Locate the cell with the specified text and output its (X, Y) center coordinate. 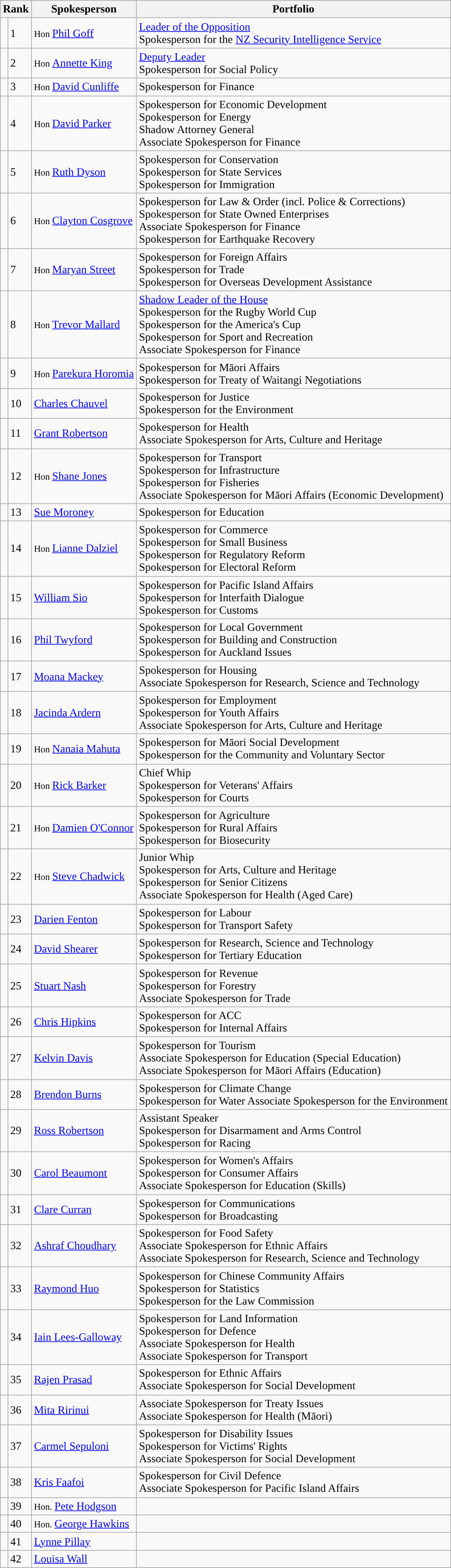
Hon Nanaia Mahuta (84, 749)
Spokesperson for ConservationSpokesperson for State ServicesSpokesperson for Immigration (293, 172)
Hon Steve Chadwick (84, 876)
Kris Faafoi (84, 1483)
William Sio (84, 598)
Spokesperson for Civil DefenceAssociate Spokesperson for Pacific Island Affairs (293, 1483)
Brendon Burns (84, 1094)
Spokesperson (84, 9)
Spokesperson for Disability IssuesSpokesperson for Victims' RightsAssociate Spokesperson for Social Development (293, 1446)
Spokesperson for RevenueSpokesperson for ForestryAssociate Spokesperson for Trade (293, 985)
Sue Moroney (84, 512)
24 (19, 949)
Rank (16, 9)
Hon Shane Jones (84, 476)
Hon David Cunliffe (84, 87)
6 (19, 221)
41 (19, 1541)
Hon Maryan Street (84, 269)
18 (19, 713)
38 (19, 1483)
Grant Robertson (84, 433)
Hon Annette King (84, 63)
19 (19, 749)
Spokesperson for Women's AffairsSpokesperson for Consumer AffairsAssociate Spokesperson for Education (Skills) (293, 1173)
Spokesperson for Ethnic AffairsAssociate Spokesperson for Social Development (293, 1380)
Carmel Sepuloni (84, 1446)
8 (19, 324)
Raymond Huo (84, 1288)
Hon Trevor Mallard (84, 324)
Kelvin Davis (84, 1058)
15 (19, 598)
Deputy LeaderSpokesperson for Social Policy (293, 63)
Spokesperson for Māori Social DevelopmentSpokesperson for the Community and Voluntary Sector (293, 749)
Mita Ririnui (84, 1409)
20 (19, 785)
10 (19, 403)
9 (19, 373)
Spokesperson for Māori AffairsSpokesperson for Treaty of Waitangi Negotiations (293, 373)
Chris Hipkins (84, 1021)
2 (19, 63)
32 (19, 1246)
Hon Parekura Horomia (84, 373)
Spokesperson for HealthAssociate Spokesperson for Arts, Culture and Heritage (293, 433)
Charles Chauvel (84, 403)
Spokesperson for AgricultureSpokesperson for Rural AffairsSpokesperson for Biosecurity (293, 828)
Lynne Pillay (84, 1541)
14 (19, 549)
Spokesperson for Foreign AffairsSpokesperson for TradeSpokesperson for Overseas Development Assistance (293, 269)
Spokesperson for JusticeSpokesperson for the Environment (293, 403)
Hon Lianne Dalziel (84, 549)
26 (19, 1021)
Spokesperson for Chinese Community AffairsSpokesperson for StatisticsSpokesperson for the Law Commission (293, 1288)
Chief WhipSpokesperson for Veterans' AffairsSpokesperson for Courts (293, 785)
Associate Spokesperson for Treaty IssuesAssociate Spokesperson for Health (Māori) (293, 1409)
12 (19, 476)
Spokesperson for TourismAssociate Spokesperson for Education (Special Education) Associate Spokesperson for Māori Affairs (Education) (293, 1058)
Junior WhipSpokesperson for Arts, Culture and HeritageSpokesperson for Senior CitizensAssociate Spokesperson for Health (Aged Care) (293, 876)
30 (19, 1173)
17 (19, 677)
Hon. Pete Hodgson (84, 1506)
Portfolio (293, 9)
4 (19, 123)
Stuart Nash (84, 985)
Rajen Prasad (84, 1380)
Spokesperson for Local GovernmentSpokesperson for Building and ConstructionSpokesperson for Auckland Issues (293, 640)
37 (19, 1446)
Spokesperson for TransportSpokesperson for InfrastructureSpokesperson for FisheriesAssociate Spokesperson for Māori Affairs (Economic Development) (293, 476)
42 (19, 1559)
16 (19, 640)
Jacinda Ardern (84, 713)
Moana Mackey (84, 677)
Spokesperson for Education (293, 512)
Hon Clayton Cosgrove (84, 221)
33 (19, 1288)
Ashraf Choudhary (84, 1246)
Iain Lees-Galloway (84, 1337)
David Shearer (84, 949)
Spokesperson for CommerceSpokesperson for Small BusinessSpokesperson for Regulatory ReformSpokesperson for Electoral Reform (293, 549)
Carol Beaumont (84, 1173)
Assistant SpeakerSpokesperson for Disarmament and Arms ControlSpokesperson for Racing (293, 1131)
36 (19, 1409)
Spokesperson for LabourSpokesperson for Transport Safety (293, 919)
Spokesperson for EmploymentSpokesperson for Youth AffairsAssociate Spokesperson for Arts, Culture and Heritage (293, 713)
Spokesperson for Food SafetyAssociate Spokesperson for Ethnic AffairsAssociate Spokesperson for Research, Science and Technology (293, 1246)
23 (19, 919)
Phil Twyford (84, 640)
Louisa Wall (84, 1559)
Spokesperson for Land InformationSpokesperson for DefenceAssociate Spokesperson for HealthAssociate Spokesperson for Transport (293, 1337)
Spokesperson for HousingAssociate Spokesperson for Research, Science and Technology (293, 677)
Clare Curran (84, 1210)
22 (19, 876)
Hon Damien O'Connor (84, 828)
Hon David Parker (84, 123)
Spokesperson for Pacific Island AffairsSpokesperson for Interfaith DialogueSpokesperson for Customs (293, 598)
Leader of the OppositionSpokesperson for the NZ Security Intelligence Service (293, 33)
Spokesperson for Climate ChangeSpokesperson for Water Associate Spokesperson for the Environment (293, 1094)
Hon Phil Goff (84, 33)
29 (19, 1131)
28 (19, 1094)
5 (19, 172)
Hon Rick Barker (84, 785)
Spokesperson for Economic DevelopmentSpokesperson for EnergyShadow Attorney GeneralAssociate Spokesperson for Finance (293, 123)
39 (19, 1506)
34 (19, 1337)
7 (19, 269)
13 (19, 512)
Darien Fenton (84, 919)
Spokesperson for ACCSpokesperson for Internal Affairs (293, 1021)
Ross Robertson (84, 1131)
11 (19, 433)
Spokesperson for CommunicationsSpokesperson for Broadcasting (293, 1210)
25 (19, 985)
Spokesperson for Finance (293, 87)
21 (19, 828)
Hon. George Hawkins (84, 1524)
Spokesperson for Research, Science and TechnologySpokesperson for Tertiary Education (293, 949)
35 (19, 1380)
31 (19, 1210)
3 (19, 87)
40 (19, 1524)
Hon Ruth Dyson (84, 172)
1 (19, 33)
27 (19, 1058)
